Search for the cell housing the specified text and yield its [x, y] center coordinate. 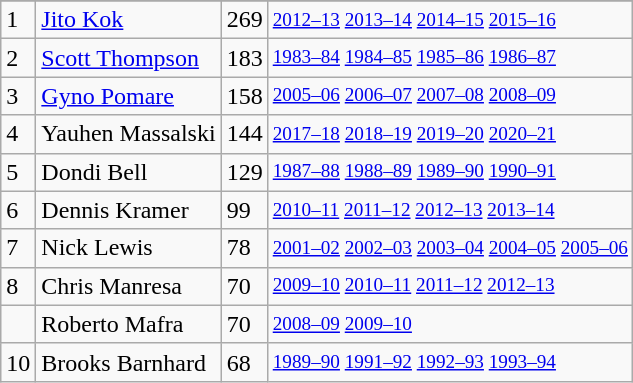
183 [244, 58]
2 [18, 58]
1989–90 1991–92 1992–93 1993–94 [450, 362]
10 [18, 362]
6 [18, 210]
269 [244, 20]
3 [18, 96]
99 [244, 210]
2012–13 2013–14 2014–15 2015–16 [450, 20]
Chris Manresa [128, 286]
2009–10 2010–11 2011–12 2012–13 [450, 286]
68 [244, 362]
2008–09 2009–10 [450, 324]
Roberto Mafra [128, 324]
Scott Thompson [128, 58]
2001–02 2002–03 2003–04 2004–05 2005–06 [450, 248]
1983–84 1984–85 1985–86 1986–87 [450, 58]
158 [244, 96]
2010–11 2011–12 2012–13 2013–14 [450, 210]
7 [18, 248]
5 [18, 172]
Brooks Barnhard [128, 362]
2017–18 2018–19 2019–20 2020–21 [450, 134]
8 [18, 286]
2005–06 2006–07 2007–08 2008–09 [450, 96]
129 [244, 172]
78 [244, 248]
Dondi Bell [128, 172]
144 [244, 134]
Gyno Pomare [128, 96]
Nick Lewis [128, 248]
Yauhen Massalski [128, 134]
1987–88 1988–89 1989–90 1990–91 [450, 172]
4 [18, 134]
Dennis Kramer [128, 210]
Jito Kok [128, 20]
1 [18, 20]
